From the cell containing the given text, extract its center point as [X, Y] coordinate. 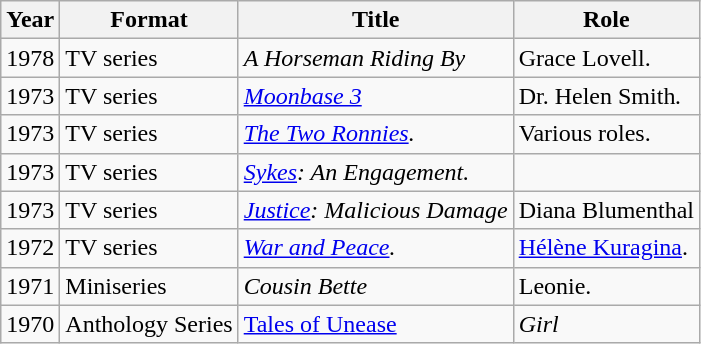
Grace Lovell. [606, 58]
The Two Ronnies. [376, 134]
Justice: Malicious Damage [376, 210]
Various roles. [606, 134]
Dr. Helen Smith. [606, 96]
Format [149, 20]
Role [606, 20]
Tales of Unease [376, 324]
1972 [30, 248]
Anthology Series [149, 324]
1978 [30, 58]
Year [30, 20]
War and Peace. [376, 248]
Cousin Bette [376, 286]
1971 [30, 286]
1970 [30, 324]
Miniseries [149, 286]
Title [376, 20]
Girl [606, 324]
A Horseman Riding By [376, 58]
Diana Blumenthal [606, 210]
Hélène Kuragina. [606, 248]
Sykes: An Engagement. [376, 172]
Moonbase 3 [376, 96]
Leonie. [606, 286]
